Determine the (X, Y) coordinate at the center of the cell enclosing the given text.  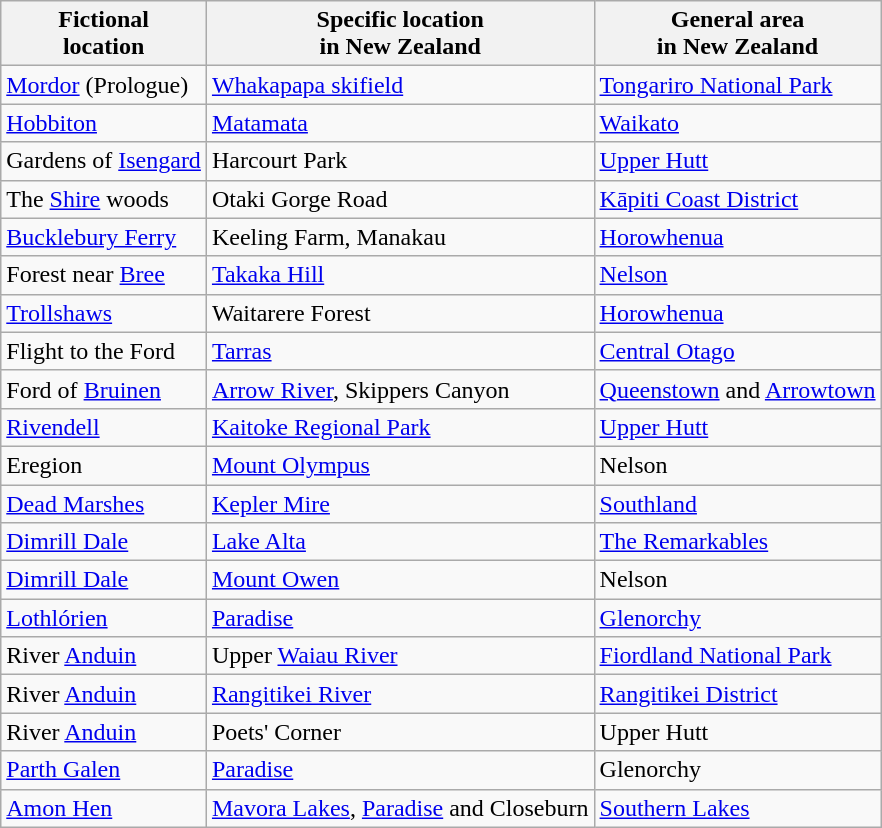
Fiordland National Park (738, 656)
Central Otago (738, 351)
Rangitikei District (738, 694)
Kepler Mire (400, 503)
Harcourt Park (400, 161)
Dead Marshes (104, 503)
Takaka Hill (400, 275)
Mount Olympus (400, 465)
Rivendell (104, 427)
Mordor (Prologue) (104, 85)
Arrow River, Skippers Canyon (400, 389)
Hobbiton (104, 123)
Specific locationin New Zealand (400, 34)
Forest near Bree (104, 275)
Lothlórien (104, 618)
The Remarkables (738, 542)
Queenstown and Arrowtown (738, 389)
Parth Galen (104, 770)
Gardens of Isengard (104, 161)
Flight to the Ford (104, 351)
Mavora Lakes, Paradise and Closeburn (400, 808)
Kāpiti Coast District (738, 199)
Kaitoke Regional Park (400, 427)
Poets' Corner (400, 732)
Amon Hen (104, 808)
Mount Owen (400, 580)
Southland (738, 503)
Waikato (738, 123)
General areain New Zealand (738, 34)
Waitarere Forest (400, 313)
Eregion (104, 465)
Tongariro National Park (738, 85)
Trollshaws (104, 313)
Keeling Farm, Manakau (400, 237)
The Shire woods (104, 199)
Rangitikei River (400, 694)
Fictionallocation (104, 34)
Lake Alta (400, 542)
Matamata (400, 123)
Southern Lakes (738, 808)
Upper Waiau River (400, 656)
Ford of Bruinen (104, 389)
Tarras (400, 351)
Bucklebury Ferry (104, 237)
Whakapapa skifield (400, 85)
Otaki Gorge Road (400, 199)
